Provide the [X, Y] coordinate of the cell's center where the given text is located.  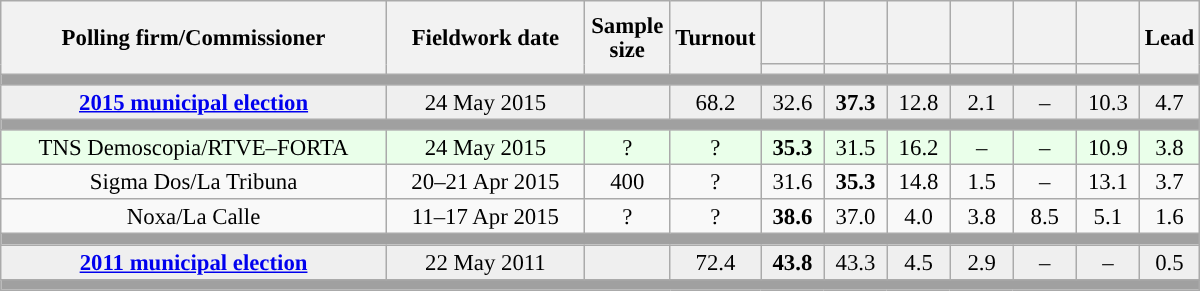
Turnout [716, 38]
Lead [1169, 38]
Sigma Dos/La Tribuna [194, 182]
Sample size [627, 38]
43.3 [856, 262]
11–17 Apr 2015 [485, 218]
31.6 [792, 182]
0.5 [1169, 262]
4.5 [918, 262]
68.2 [716, 102]
Fieldwork date [485, 38]
10.3 [1108, 102]
43.8 [792, 262]
2.1 [982, 102]
22 May 2011 [485, 262]
Noxa/La Calle [194, 218]
Polling firm/Commissioner [194, 38]
12.8 [918, 102]
2015 municipal election [194, 102]
400 [627, 182]
13.1 [1108, 182]
5.1 [1108, 218]
16.2 [918, 148]
2.9 [982, 262]
32.6 [792, 102]
4.7 [1169, 102]
8.5 [1044, 218]
72.4 [716, 262]
2011 municipal election [194, 262]
14.8 [918, 182]
37.0 [856, 218]
4.0 [918, 218]
38.6 [792, 218]
31.5 [856, 148]
20–21 Apr 2015 [485, 182]
1.5 [982, 182]
TNS Demoscopia/RTVE–FORTA [194, 148]
3.7 [1169, 182]
37.3 [856, 102]
10.9 [1108, 148]
1.6 [1169, 218]
